Extract the [X, Y] coordinate from the center of the cell holding the provided text.  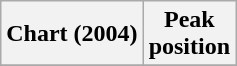
Peakposition [189, 34]
Chart (2004) [72, 34]
